Find where the given text appears and provide that cell's center as [X, Y] coordinate. 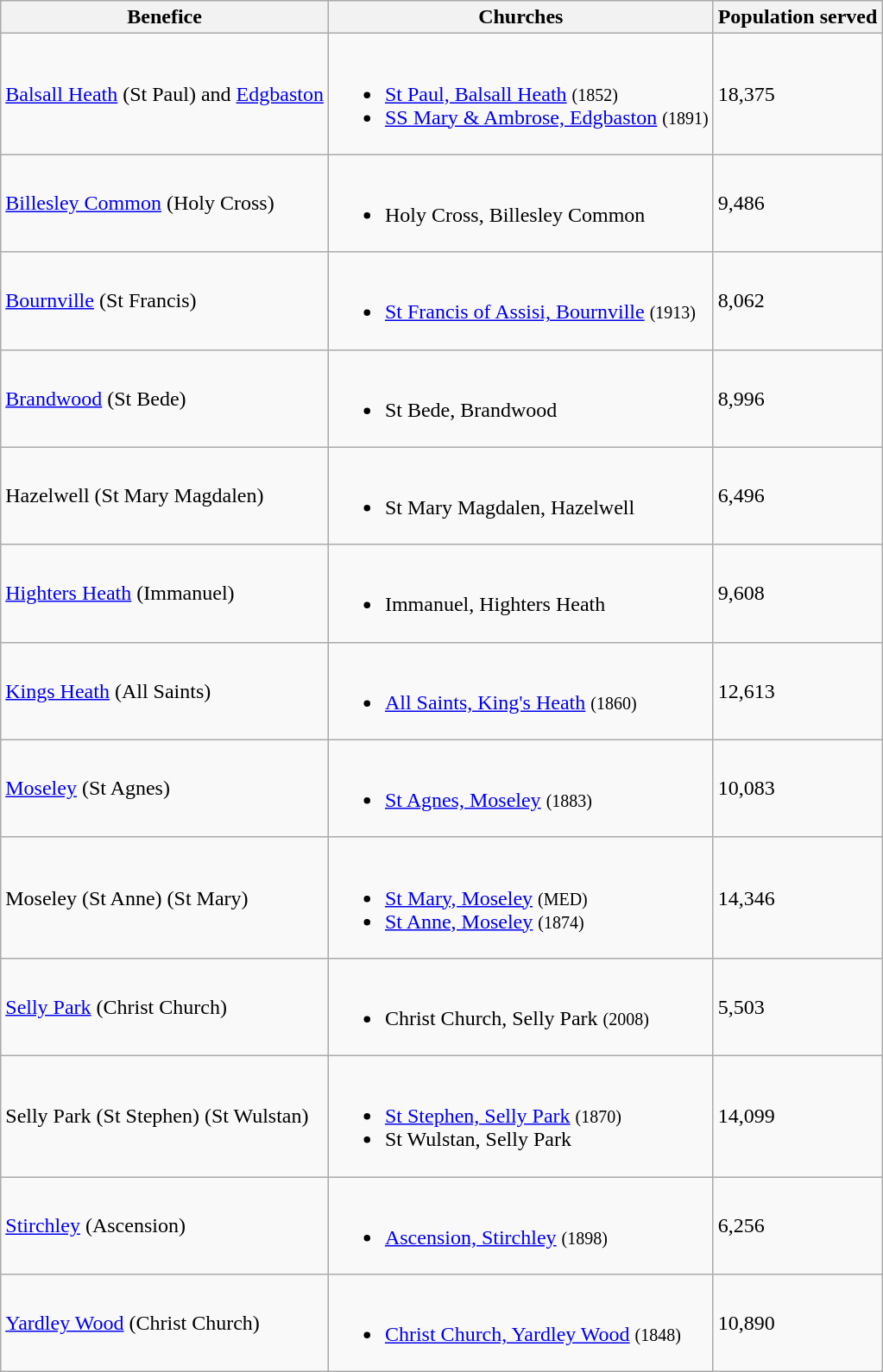
Stirchley (Ascension) [165, 1225]
St Mary Magdalen, Hazelwell [520, 495]
Benefice [165, 17]
Moseley (St Agnes) [165, 789]
Kings Heath (All Saints) [165, 690]
Holy Cross, Billesley Common [520, 204]
9,608 [798, 594]
Balsall Heath (St Paul) and Edgbaston [165, 94]
6,496 [798, 495]
8,996 [798, 399]
St Francis of Assisi, Bournville (1913) [520, 300]
Hazelwell (St Mary Magdalen) [165, 495]
10,083 [798, 789]
Churches [520, 17]
10,890 [798, 1324]
Billesley Common (Holy Cross) [165, 204]
Christ Church, Selly Park (2008) [520, 1006]
12,613 [798, 690]
Immanuel, Highters Heath [520, 594]
Brandwood (St Bede) [165, 399]
Selly Park (St Stephen) (St Wulstan) [165, 1116]
18,375 [798, 94]
St Mary, Moseley (MED)St Anne, Moseley (1874) [520, 897]
5,503 [798, 1006]
Yardley Wood (Christ Church) [165, 1324]
Highters Heath (Immanuel) [165, 594]
14,346 [798, 897]
All Saints, King's Heath (1860) [520, 690]
St Stephen, Selly Park (1870)St Wulstan, Selly Park [520, 1116]
Bournville (St Francis) [165, 300]
St Paul, Balsall Heath (1852)SS Mary & Ambrose, Edgbaston (1891) [520, 94]
14,099 [798, 1116]
Population served [798, 17]
9,486 [798, 204]
6,256 [798, 1225]
8,062 [798, 300]
Selly Park (Christ Church) [165, 1006]
Moseley (St Anne) (St Mary) [165, 897]
Ascension, Stirchley (1898) [520, 1225]
Christ Church, Yardley Wood (1848) [520, 1324]
St Agnes, Moseley (1883) [520, 789]
St Bede, Brandwood [520, 399]
